Return [x, y] of the center of cell containing provided text 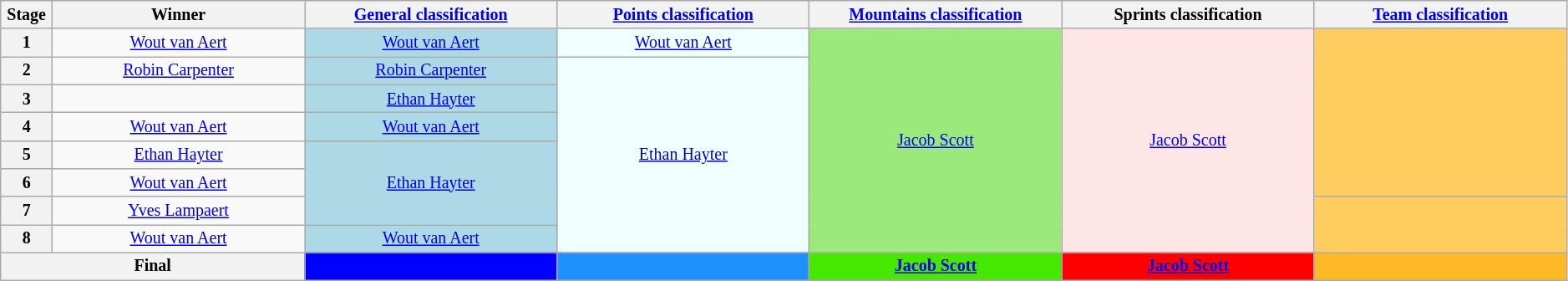
Yves Lampaert [179, 211]
4 [27, 127]
6 [27, 182]
1 [27, 43]
Sprints classification [1188, 15]
8 [27, 239]
Points classification [683, 15]
7 [27, 211]
3 [27, 99]
2 [27, 70]
5 [27, 154]
General classification [431, 15]
Stage [27, 15]
Final [153, 266]
Mountains classification [936, 15]
Team classification [1440, 15]
Winner [179, 15]
